Scan for the cell matching the given text and deliver its [X, Y] coordinate at center. 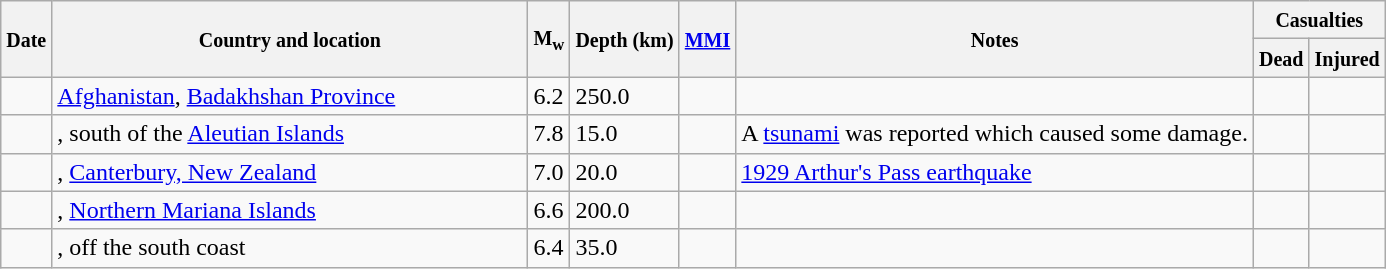
, Northern Mariana Islands [290, 210]
35.0 [624, 248]
Mw [549, 39]
6.6 [549, 210]
7.0 [549, 172]
7.8 [549, 134]
Casualties [1319, 20]
Date [26, 39]
, south of the Aleutian Islands [290, 134]
Afghanistan, Badakhshan Province [290, 96]
250.0 [624, 96]
, off the south coast [290, 248]
Dead [1281, 58]
Injured [1347, 58]
20.0 [624, 172]
MMI [708, 39]
Country and location [290, 39]
Notes [995, 39]
6.2 [549, 96]
200.0 [624, 210]
15.0 [624, 134]
A tsunami was reported which caused some damage. [995, 134]
6.4 [549, 248]
1929 Arthur's Pass earthquake [995, 172]
, Canterbury, New Zealand [290, 172]
Depth (km) [624, 39]
